Search for the cell housing the specified text and yield its [X, Y] center coordinate. 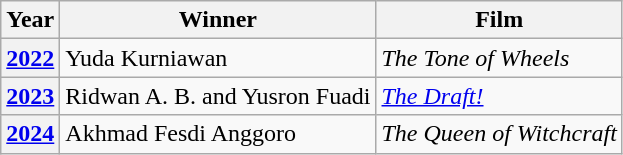
Winner [218, 20]
Yuda Kurniawan [218, 58]
Akhmad Fesdi Anggoro [218, 134]
Year [30, 20]
Film [499, 20]
The Queen of Witchcraft [499, 134]
2024 [30, 134]
Ridwan A. B. and Yusron Fuadi [218, 96]
2022 [30, 58]
The Tone of Wheels [499, 58]
The Draft! [499, 96]
2023 [30, 96]
